From the cell containing the given text, extract its center point as (x, y) coordinate. 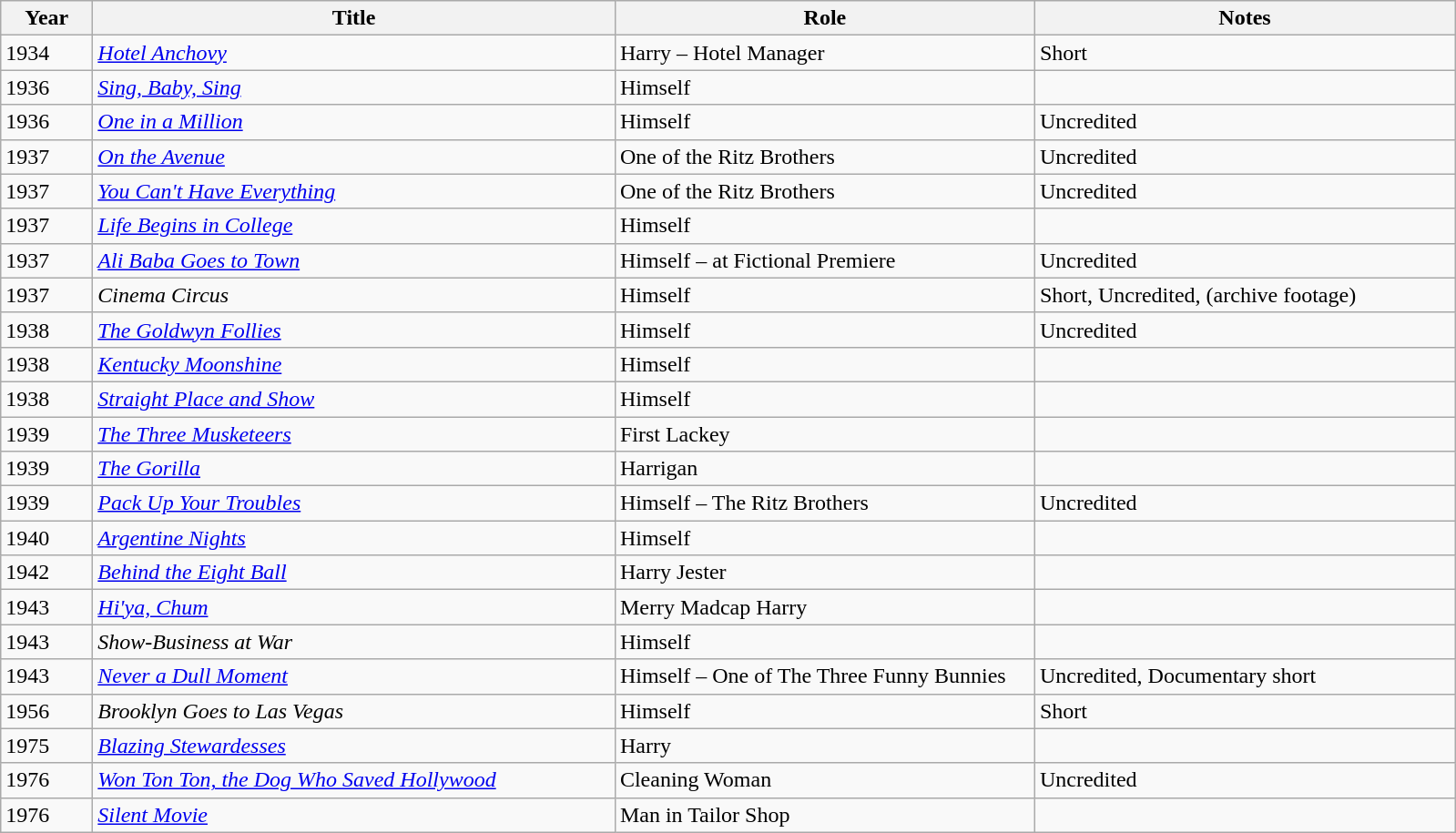
Harry – Hotel Manager (825, 53)
Kentucky Moonshine (354, 364)
Himself – One of The Three Funny Bunnies (825, 676)
The Gorilla (354, 469)
Pack Up Your Troubles (354, 503)
Merry Madcap Harry (825, 607)
Argentine Nights (354, 538)
1975 (47, 746)
Silent Movie (354, 815)
Uncredited, Documentary short (1244, 676)
Harry Jester (825, 573)
Brooklyn Goes to Las Vegas (354, 711)
The Goldwyn Follies (354, 330)
Show-Business at War (354, 642)
Behind the Eight Ball (354, 573)
Harrigan (825, 469)
Sing, Baby, Sing (354, 87)
Life Begins in College (354, 226)
Role (825, 18)
Ali Baba Goes to Town (354, 260)
Himself – The Ritz Brothers (825, 503)
Himself – at Fictional Premiere (825, 260)
First Lackey (825, 434)
One in a Million (354, 122)
1940 (47, 538)
Cleaning Woman (825, 780)
The Three Musketeers (354, 434)
Never a Dull Moment (354, 676)
Title (354, 18)
1942 (47, 573)
Cinema Circus (354, 295)
1934 (47, 53)
Hotel Anchovy (354, 53)
Notes (1244, 18)
Year (47, 18)
You Can't Have Everything (354, 191)
Won Ton Ton, the Dog Who Saved Hollywood (354, 780)
Hi'ya, Chum (354, 607)
Short, Uncredited, (archive footage) (1244, 295)
Blazing Stewardesses (354, 746)
Straight Place and Show (354, 399)
Harry (825, 746)
Man in Tailor Shop (825, 815)
1956 (47, 711)
On the Avenue (354, 157)
